For the text-containing cell, return its midpoint in (x, y) coordinate format. 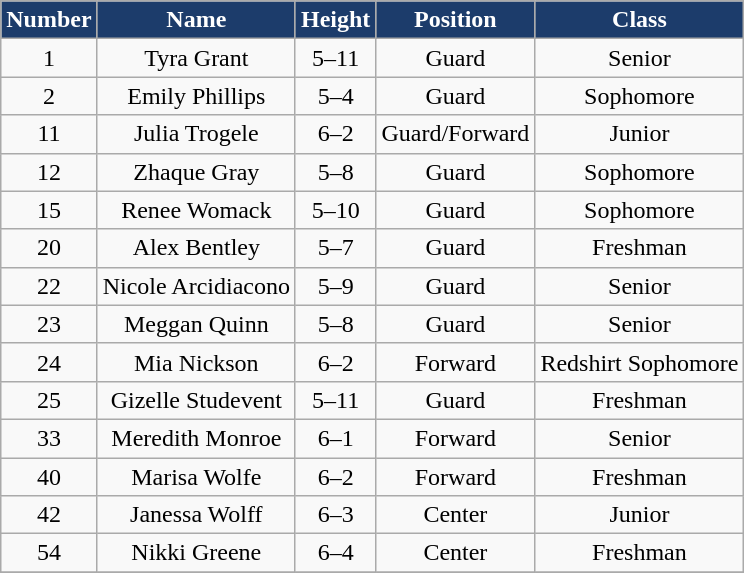
Meredith Monroe (196, 438)
Marisa Wolfe (196, 477)
5–10 (335, 210)
Height (335, 20)
Mia Nickson (196, 362)
Nicole Arcidiacono (196, 286)
22 (49, 286)
24 (49, 362)
Emily Phillips (196, 96)
54 (49, 553)
25 (49, 400)
12 (49, 172)
Number (49, 20)
2 (49, 96)
5–9 (335, 286)
Julia Trogele (196, 134)
Guard/Forward (456, 134)
1 (49, 58)
33 (49, 438)
Alex Bentley (196, 248)
Janessa Wolff (196, 515)
Nikki Greene (196, 553)
Position (456, 20)
Meggan Quinn (196, 324)
6–4 (335, 553)
40 (49, 477)
Name (196, 20)
20 (49, 248)
Renee Womack (196, 210)
Class (640, 20)
6–3 (335, 515)
6–1 (335, 438)
Zhaque Gray (196, 172)
15 (49, 210)
Gizelle Studevent (196, 400)
5–7 (335, 248)
42 (49, 515)
11 (49, 134)
5–4 (335, 96)
Tyra Grant (196, 58)
23 (49, 324)
Redshirt Sophomore (640, 362)
